Find where the given text appears and provide that cell's center as [x, y] coordinate. 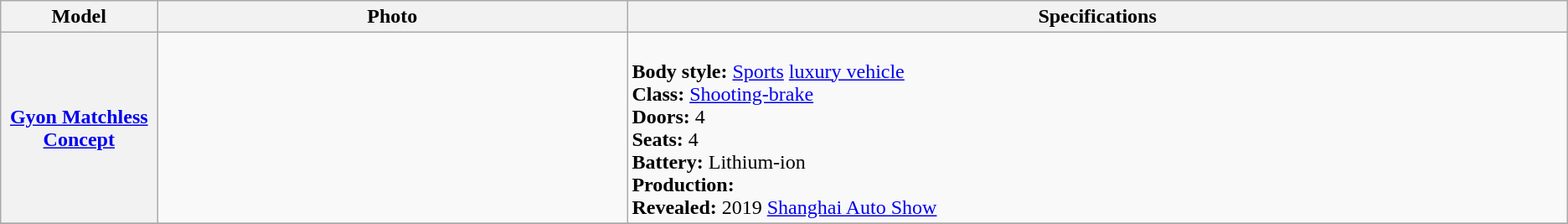
Specifications [1097, 17]
Gyon Matchless Concept [79, 128]
Body style: Sports luxury vehicleClass: Shooting-brakeDoors: 4Seats: 4Battery: Lithium-ionProduction:Revealed: 2019 Shanghai Auto Show [1097, 128]
Photo [392, 17]
Model [79, 17]
